Capture the cell that displays the provided text and extract its [x, y] central coordinate. 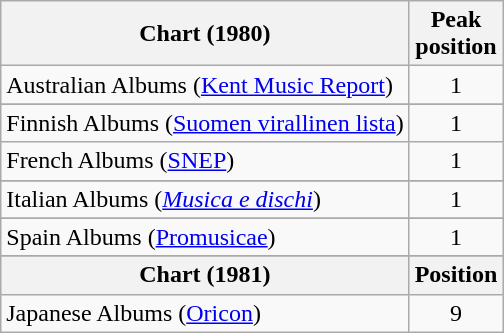
Finnish Albums (Suomen virallinen lista) [205, 123]
Japanese Albums (Oricon) [205, 313]
Chart (1981) [205, 275]
Spain Albums (Promusicae) [205, 237]
Italian Albums (Musica e dischi) [205, 199]
9 [456, 313]
French Albums (SNEP) [205, 161]
Peakposition [456, 34]
Chart (1980) [205, 34]
Position [456, 275]
Australian Albums (Kent Music Report) [205, 85]
